Extract the [X, Y] coordinate from the center of the cell holding the provided text.  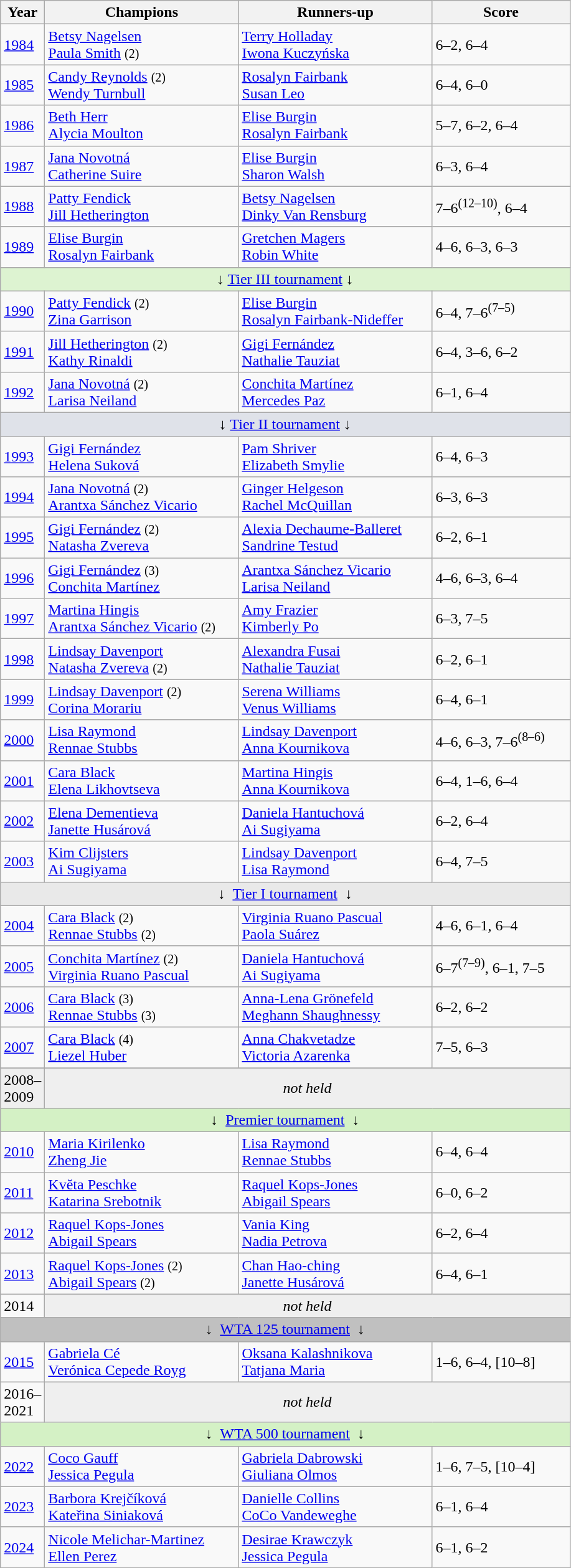
1989 [22, 247]
Gigi Fernández Nathalie Tauziat [335, 351]
Kvĕta Peschke Katarina Srebotnik [142, 1193]
Ginger Helgeson Rachel McQuillan [335, 497]
Chan Hao-ching Janette Husárová [335, 1274]
6–4, 7–5 [501, 862]
Coco Gauff Jessica Pegula [142, 1466]
Cara Black (2) Rennae Stubbs (2) [142, 925]
Cara Black (3) Rennae Stubbs (3) [142, 1006]
6–3, 6–3 [501, 497]
1988 [22, 207]
Conchita Martínez Mercedes Paz [335, 392]
1–6, 6–4, [10–8] [501, 1361]
Martina Hingis Anna Kournikova [335, 781]
6–2, 6–2 [501, 1006]
Jill Hetherington (2) Kathy Rinaldi [142, 351]
2011 [22, 1193]
7–6(12–10), 6–4 [501, 207]
Anna-Lena Grönefeld Meghann Shaughnessy [335, 1006]
1987 [22, 166]
2001 [22, 781]
Raquel Kops-Jones (2) Abigail Spears (2) [142, 1274]
4–6, 6–3, 6–4 [501, 578]
2014 [22, 1306]
Candy Reynolds (2) Wendy Turnbull [142, 85]
6–4, 3–6, 6–2 [501, 351]
2010 [22, 1152]
2016–2021 [22, 1402]
Lindsay Davenport (2) Corina Morariu [142, 700]
1993 [22, 456]
7–5, 6–3 [501, 1047]
Rosalyn Fairbank Susan Leo [335, 85]
Patty Fendick (2) Zina Garrison [142, 311]
Anna Chakvetadze Victoria Azarenka [335, 1047]
Maria Kirilenko Zheng Jie [142, 1152]
1999 [22, 700]
2008–2009 [22, 1087]
2004 [22, 925]
6–7(7–9), 6–1, 7–5 [501, 966]
Lindsay Davenport Lisa Raymond [335, 862]
1994 [22, 497]
6–1, 6–2 [501, 1547]
Conchita Martínez (2) Virginia Ruano Pascual [142, 966]
↓ Tier II tournament ↓ [285, 424]
Arantxa Sánchez Vicario Larisa Neiland [335, 578]
Oksana Kalashnikova Tatjana Maria [335, 1361]
4–6, 6–3, 6–3 [501, 247]
1992 [22, 392]
Elise Burgin Rosalyn Fairbank-Nideffer [335, 311]
Amy Frazier Kimberly Po [335, 619]
6–3, 6–4 [501, 166]
Beth Herr Alycia Moulton [142, 126]
Gigi Fernández (3) Conchita Martínez [142, 578]
↓ Tier III tournament ↓ [285, 279]
Betsy Nagelsen Dinky Van Rensburg [335, 207]
Cara Black Elena Likhovtseva [142, 781]
1995 [22, 538]
2005 [22, 966]
4–6, 6–1, 6–4 [501, 925]
↓ Tier I tournament ↓ [285, 894]
Gigi Fernández (2) Natasha Zvereva [142, 538]
1–6, 7–5, [10–4] [501, 1466]
Year [22, 12]
Gigi Fernández Helena Suková [142, 456]
↓ WTA 500 tournament ↓ [285, 1434]
Alexandra Fusai Nathalie Tauziat [335, 659]
Cara Black (4) Liezel Huber [142, 1047]
Kim Clijsters Ai Sugiyama [142, 862]
4–6, 6–3, 7–6(8–6) [501, 740]
Terry Holladay Iwona Kuczyńska [335, 45]
Danielle Collins CoCo Vandeweghe [335, 1507]
2007 [22, 1047]
6–4, 6–3 [501, 456]
Desirae Krawczyk Jessica Pegula [335, 1547]
1985 [22, 85]
6–4, 7–6(7–5) [501, 311]
Barbora Krejčíková Kateřina Siniaková [142, 1507]
Gretchen Magers Robin White [335, 247]
6–4, 6–0 [501, 85]
5–7, 6–2, 6–4 [501, 126]
2000 [22, 740]
2024 [22, 1547]
Jana Novotná (2) Larisa Neiland [142, 392]
2013 [22, 1274]
2006 [22, 1006]
1984 [22, 45]
Champions [142, 12]
Lindsay Davenport Natasha Zvereva (2) [142, 659]
2015 [22, 1361]
2022 [22, 1466]
Elena Dementieva Janette Husárová [142, 821]
1996 [22, 578]
Jana Novotná (2) Arantxa Sánchez Vicario [142, 497]
Martina Hingis Arantxa Sánchez Vicario (2) [142, 619]
6–4, 1–6, 6–4 [501, 781]
Score [501, 12]
Jana Novotná Catherine Suire [142, 166]
↓ Premier tournament ↓ [285, 1120]
Betsy Nagelsen Paula Smith (2) [142, 45]
Virginia Ruano Pascual Paola Suárez [335, 925]
2023 [22, 1507]
Nicole Melichar-Martinez Ellen Perez [142, 1547]
↓ WTA 125 tournament ↓ [285, 1329]
Patty Fendick Jill Hetherington [142, 207]
Gabriela Dabrowski Giuliana Olmos [335, 1466]
Runners-up [335, 12]
Pam Shriver Elizabeth Smylie [335, 456]
2002 [22, 821]
1991 [22, 351]
6–3, 7–5 [501, 619]
2003 [22, 862]
6–0, 6–2 [501, 1193]
Gabriela Cé Verónica Cepede Royg [142, 1361]
1998 [22, 659]
1997 [22, 619]
Vania King Nadia Petrova [335, 1233]
6–4, 6–4 [501, 1152]
Elise Burgin Sharon Walsh [335, 166]
1990 [22, 311]
2012 [22, 1233]
Lindsay Davenport Anna Kournikova [335, 740]
Alexia Dechaume-Balleret Sandrine Testud [335, 538]
Serena Williams Venus Williams [335, 700]
1986 [22, 126]
